Return the [x, y] coordinate for the center point of the cell that contains the specified text.  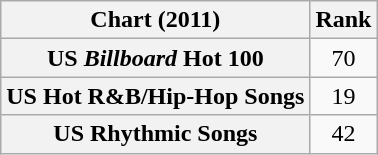
70 [344, 58]
Chart (2011) [156, 20]
Rank [344, 20]
US Rhythmic Songs [156, 134]
42 [344, 134]
US Billboard Hot 100 [156, 58]
19 [344, 96]
US Hot R&B/Hip-Hop Songs [156, 96]
